For the text-containing cell, return its midpoint in (x, y) coordinate format. 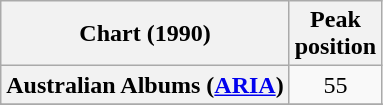
55 (335, 85)
Peakposition (335, 34)
Australian Albums (ARIA) (145, 85)
Chart (1990) (145, 34)
